Identify which cell holds the provided text, then report its (x, y) central coordinate. 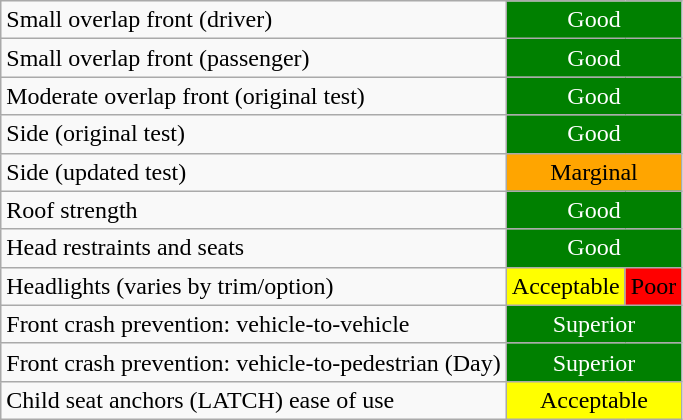
Side (original test) (254, 134)
Child seat anchors (LATCH) ease of use (254, 400)
Moderate overlap front (original test) (254, 96)
Head restraints and seats (254, 248)
Marginal (594, 172)
Front crash prevention: vehicle-to-pedestrian (Day) (254, 362)
Small overlap front (driver) (254, 20)
Headlights (varies by trim/option) (254, 286)
Small overlap front (passenger) (254, 58)
Poor (653, 286)
Front crash prevention: vehicle-to-vehicle (254, 324)
Side (updated test) (254, 172)
Roof strength (254, 210)
